Output the (x, y) coordinate of the center of the cell containing the given text.  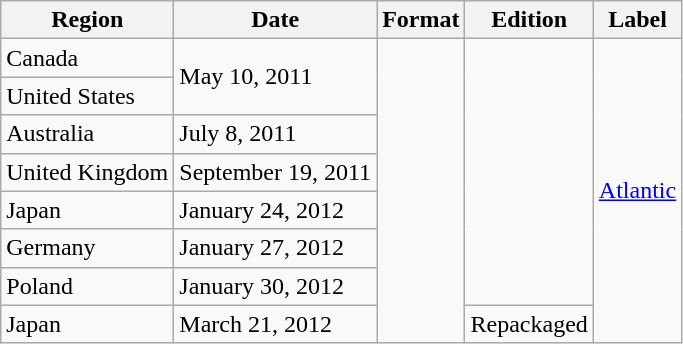
Australia (88, 134)
Edition (529, 20)
July 8, 2011 (276, 134)
Poland (88, 286)
United States (88, 96)
January 30, 2012 (276, 286)
Date (276, 20)
Germany (88, 248)
Canada (88, 58)
Label (637, 20)
Region (88, 20)
January 27, 2012 (276, 248)
May 10, 2011 (276, 77)
Repackaged (529, 324)
Format (421, 20)
September 19, 2011 (276, 172)
Atlantic (637, 191)
United Kingdom (88, 172)
March 21, 2012 (276, 324)
January 24, 2012 (276, 210)
